Search for the cell housing the specified text and yield its (X, Y) center coordinate. 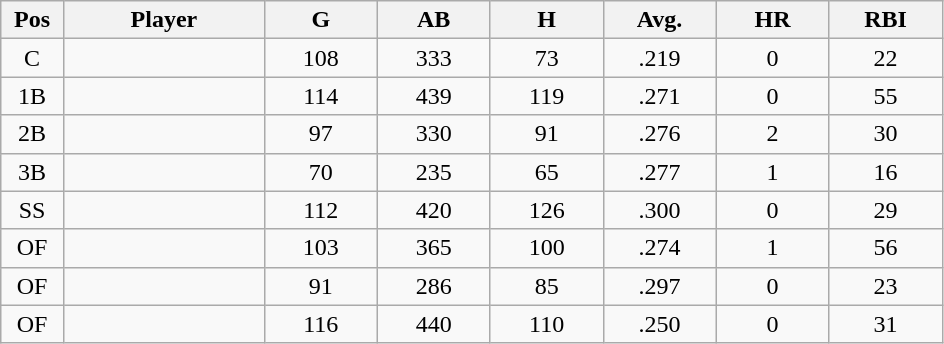
31 (886, 324)
Player (164, 20)
2B (32, 134)
286 (434, 286)
Pos (32, 20)
AB (434, 20)
H (546, 20)
420 (434, 210)
.277 (660, 172)
.274 (660, 248)
.300 (660, 210)
HR (772, 20)
103 (320, 248)
.297 (660, 286)
Avg. (660, 20)
112 (320, 210)
108 (320, 58)
333 (434, 58)
235 (434, 172)
23 (886, 286)
110 (546, 324)
97 (320, 134)
65 (546, 172)
RBI (886, 20)
365 (434, 248)
440 (434, 324)
16 (886, 172)
C (32, 58)
2 (772, 134)
.271 (660, 96)
.219 (660, 58)
G (320, 20)
73 (546, 58)
119 (546, 96)
30 (886, 134)
330 (434, 134)
3B (32, 172)
55 (886, 96)
85 (546, 286)
116 (320, 324)
126 (546, 210)
114 (320, 96)
.250 (660, 324)
100 (546, 248)
SS (32, 210)
439 (434, 96)
29 (886, 210)
1B (32, 96)
56 (886, 248)
70 (320, 172)
.276 (660, 134)
22 (886, 58)
